Determine the (x, y) coordinate at the center of the cell enclosing the given text.  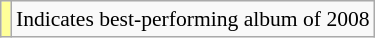
Indicates best-performing album of 2008 (193, 19)
